Output the (X, Y) coordinate of the center of the cell containing the given text.  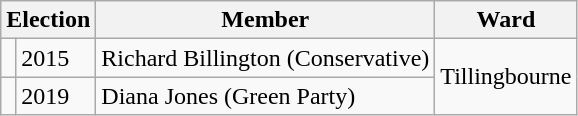
Ward (506, 20)
Tillingbourne (506, 77)
Richard Billington (Conservative) (266, 58)
Member (266, 20)
Diana Jones (Green Party) (266, 96)
2019 (56, 96)
Election (48, 20)
2015 (56, 58)
